Find where the given text appears and provide that cell's center as (X, Y) coordinate. 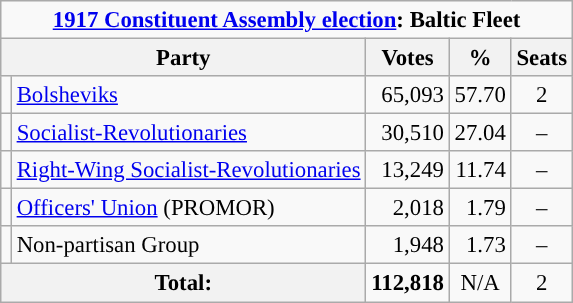
2,018 (408, 208)
Right-Wing Socialist-Revolutionaries (188, 170)
1.79 (480, 208)
N/A (480, 283)
Non-partisan Group (188, 245)
Total: (184, 283)
Party (184, 58)
11.74 (480, 170)
27.04 (480, 133)
1,948 (408, 245)
1.73 (480, 245)
65,093 (408, 95)
13,249 (408, 170)
% (480, 58)
Socialist-Revolutionaries (188, 133)
Seats (542, 58)
Officers' Union (PROMOR) (188, 208)
Bolsheviks (188, 95)
Votes (408, 58)
112,818 (408, 283)
30,510 (408, 133)
1917 Constituent Assembly election: Baltic Fleet (287, 20)
57.70 (480, 95)
